Pinpoint the cell where the given text exists, returning its [X, Y] midpoint coordinate. 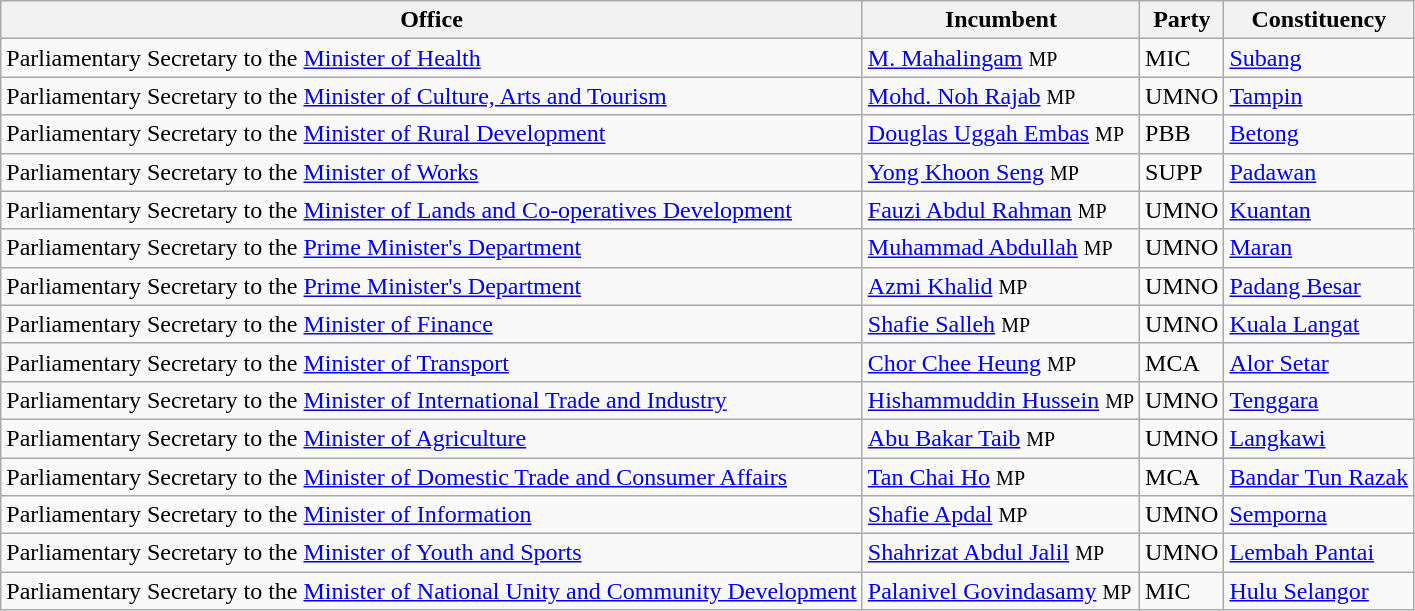
Abu Bakar Taib MP [1000, 438]
PBB [1182, 134]
Fauzi Abdul Rahman MP [1000, 210]
Kuantan [1319, 210]
Chor Chee Heung MP [1000, 362]
Mohd. Noh Rajab MP [1000, 96]
Shahrizat Abdul Jalil MP [1000, 553]
Lembah Pantai [1319, 553]
Parliamentary Secretary to the Minister of Health [432, 58]
Constituency [1319, 20]
Kuala Langat [1319, 324]
Shafie Salleh MP [1000, 324]
Parliamentary Secretary to the Minister of Finance [432, 324]
Azmi Khalid MP [1000, 286]
Tampin [1319, 96]
M. Mahalingam MP [1000, 58]
Shafie Apdal MP [1000, 515]
Parliamentary Secretary to the Minister of Culture, Arts and Tourism [432, 96]
Parliamentary Secretary to the Minister of Works [432, 172]
Muhammad Abdullah MP [1000, 248]
Parliamentary Secretary to the Minister of International Trade and Industry [432, 400]
SUPP [1182, 172]
Tan Chai Ho MP [1000, 477]
Parliamentary Secretary to the Minister of National Unity and Community Development [432, 591]
Tenggara [1319, 400]
Incumbent [1000, 20]
Subang [1319, 58]
Alor Setar [1319, 362]
Semporna [1319, 515]
Office [432, 20]
Padang Besar [1319, 286]
Parliamentary Secretary to the Minister of Information [432, 515]
Parliamentary Secretary to the Minister of Domestic Trade and Consumer Affairs [432, 477]
Yong Khoon Seng MP [1000, 172]
Betong [1319, 134]
Parliamentary Secretary to the Minister of Transport [432, 362]
Douglas Uggah Embas MP [1000, 134]
Langkawi [1319, 438]
Hulu Selangor [1319, 591]
Parliamentary Secretary to the Minister of Youth and Sports [432, 553]
Bandar Tun Razak [1319, 477]
Hishammuddin Hussein MP [1000, 400]
Parliamentary Secretary to the Minister of Agriculture [432, 438]
Maran [1319, 248]
Party [1182, 20]
Padawan [1319, 172]
Parliamentary Secretary to the Minister of Lands and Co-operatives Development [432, 210]
Parliamentary Secretary to the Minister of Rural Development [432, 134]
Palanivel Govindasamy MP [1000, 591]
